From the cell containing the given text, extract its center point as [X, Y] coordinate. 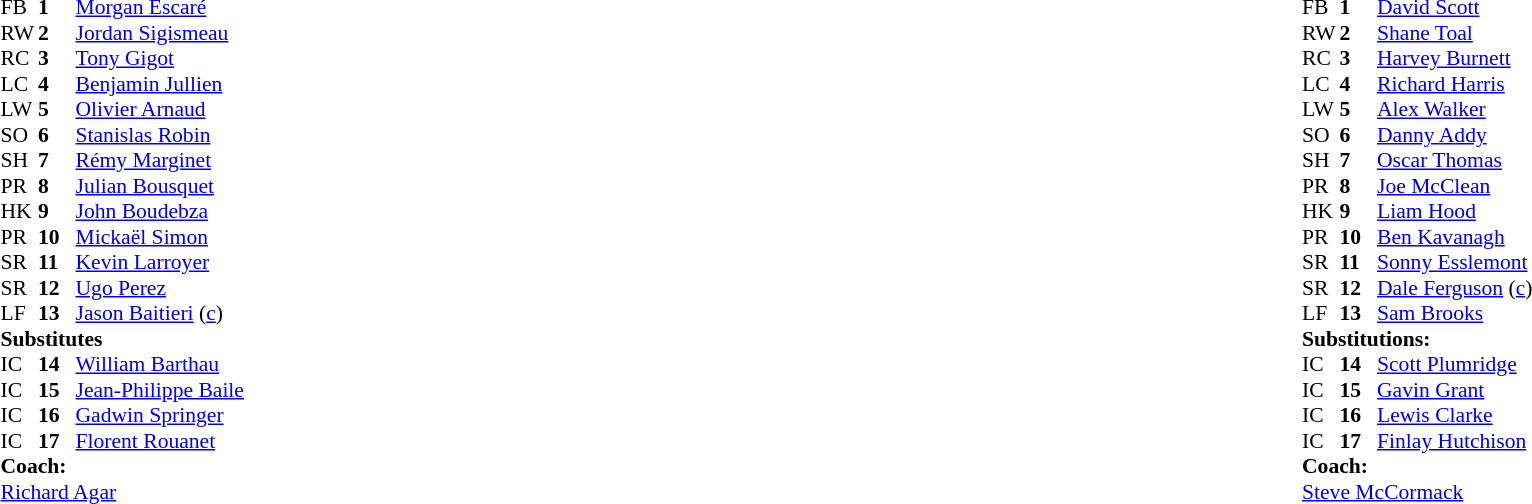
Stanislas Robin [160, 135]
Rémy Marginet [160, 161]
Substitutions: [1417, 339]
Finlay Hutchison [1454, 441]
Alex Walker [1454, 109]
John Boudebza [160, 211]
Substitutes [122, 339]
William Barthau [160, 365]
Sonny Esslemont [1454, 263]
Kevin Larroyer [160, 263]
Benjamin Jullien [160, 84]
Gavin Grant [1454, 390]
Ben Kavanagh [1454, 237]
Harvey Burnett [1454, 59]
Tony Gigot [160, 59]
Shane Toal [1454, 33]
Gadwin Springer [160, 415]
Jason Baitieri (c) [160, 313]
Liam Hood [1454, 211]
Ugo Perez [160, 288]
Florent Rouanet [160, 441]
Jordan Sigismeau [160, 33]
Danny Addy [1454, 135]
Mickaël Simon [160, 237]
Joe McClean [1454, 186]
Dale Ferguson (c) [1454, 288]
Lewis Clarke [1454, 415]
Jean-Philippe Baile [160, 390]
Scott Plumridge [1454, 365]
Olivier Arnaud [160, 109]
Sam Brooks [1454, 313]
Julian Bousquet [160, 186]
Oscar Thomas [1454, 161]
Richard Harris [1454, 84]
